From the cell containing the given text, extract its center point as (x, y) coordinate. 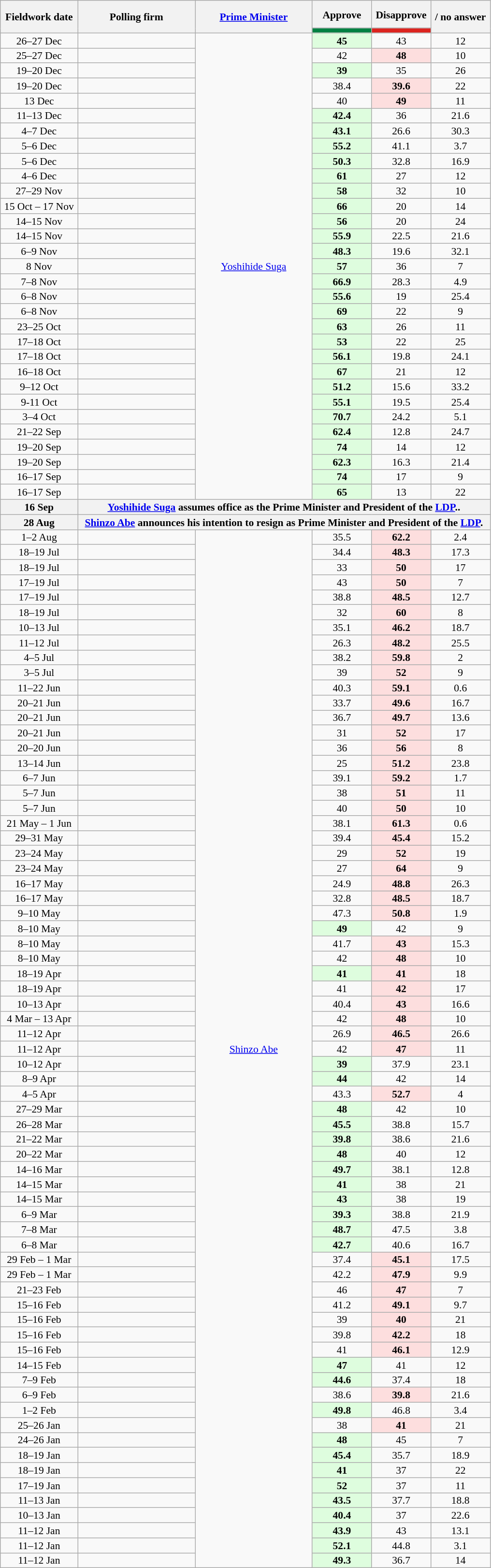
24.9 (342, 883)
64 (401, 868)
21.4 (460, 462)
Yoshihide Suga assumes office as the Prime Minister and President of the LDP.. (284, 507)
7–9 Feb (39, 1380)
23.8 (460, 763)
12.7 (460, 598)
2.4 (460, 537)
3.1 (460, 1545)
21.9 (460, 1215)
19.6 (401, 251)
30.3 (460, 131)
4.9 (460, 281)
21 May – 1 Jun (39, 823)
6–9 Nov (39, 251)
16.6 (460, 1004)
44 (342, 1079)
21–22 Mar (39, 1139)
44.6 (342, 1380)
6–9 Mar (39, 1215)
46.1 (401, 1350)
22.6 (460, 1515)
13 (401, 492)
4–5 Apr (39, 1094)
23.1 (460, 1064)
21–23 Feb (39, 1290)
18.8 (460, 1500)
59.2 (401, 777)
28.3 (401, 281)
51 (401, 793)
10–13 Apr (39, 1004)
11–13 Jan (39, 1500)
25–27 Dec (39, 55)
20–20 Jun (39, 747)
3.4 (460, 1410)
Yoshihide Suga (254, 266)
35 (401, 71)
41.2 (342, 1304)
3–4 Oct (39, 417)
4 (460, 1094)
42.7 (342, 1245)
9–10 May (39, 914)
55.2 (342, 146)
Fieldwork date (39, 16)
61.3 (401, 823)
24.7 (460, 432)
46 (342, 1290)
59.8 (401, 658)
52.7 (401, 1094)
3.8 (460, 1229)
17–19 Jan (39, 1485)
1.9 (460, 914)
19.8 (401, 357)
Prime Minister (254, 16)
24.2 (401, 417)
35.7 (401, 1455)
38.4 (342, 86)
66.9 (342, 281)
24.1 (460, 357)
48.8 (401, 883)
32.1 (460, 251)
60 (401, 612)
11–22 Jun (39, 688)
Disapprove (401, 15)
48.2 (401, 642)
Shinzo Abe announces his intention to resign as Prime Minister and President of the LDP. (284, 522)
9–12 Oct (39, 387)
52.1 (342, 1545)
14–15 Feb (39, 1364)
31 (342, 733)
1–2 Aug (39, 537)
49.6 (401, 703)
48.7 (342, 1229)
9.9 (460, 1275)
22.5 (401, 236)
17.3 (460, 552)
13.1 (460, 1531)
62.4 (342, 432)
61 (342, 176)
16 Sep (39, 507)
6–9 Feb (39, 1395)
17.5 (460, 1259)
40.3 (342, 688)
46.5 (401, 1034)
4–5 Jul (39, 658)
35.5 (342, 537)
39.6 (401, 86)
50.8 (401, 914)
35.1 (342, 628)
29 (342, 853)
55.1 (342, 401)
24–26 Jan (39, 1440)
6–8 Mar (39, 1245)
59.1 (401, 688)
16.3 (401, 462)
47.9 (401, 1275)
43.5 (342, 1500)
15.7 (460, 1124)
Polling firm (136, 16)
4–7 Dec (39, 131)
7–8 Mar (39, 1229)
37.7 (401, 1500)
47.5 (401, 1229)
13.6 (460, 718)
67 (342, 371)
18.9 (460, 1455)
43.3 (342, 1094)
40.6 (401, 1245)
24 (460, 221)
4–6 Dec (39, 176)
62.2 (401, 537)
26–27 Dec (39, 41)
62.3 (342, 462)
26–28 Mar (39, 1124)
47.3 (342, 914)
10–13 Jul (39, 628)
15.6 (401, 387)
55.6 (342, 296)
1.7 (460, 777)
16.9 (460, 161)
41.7 (342, 944)
50.3 (342, 161)
10–12 Apr (39, 1064)
9-11 Oct (39, 401)
46.8 (401, 1410)
55.9 (342, 236)
33.2 (460, 387)
1–2 Feb (39, 1410)
37.9 (401, 1064)
43.9 (342, 1531)
14–16 Mar (39, 1169)
56.1 (342, 357)
45.1 (401, 1259)
33.7 (342, 703)
15.2 (460, 838)
29–31 May (39, 838)
38.2 (342, 658)
39.3 (342, 1215)
42.4 (342, 116)
25–26 Jan (39, 1425)
8–9 Apr (39, 1079)
13 Dec (39, 101)
43.1 (342, 131)
66 (342, 206)
/ no answer (460, 16)
11–13 Dec (39, 116)
45.5 (342, 1124)
70.7 (342, 417)
57 (342, 266)
19.5 (401, 401)
39.4 (342, 838)
20–22 Mar (39, 1155)
53 (342, 341)
27–29 Mar (39, 1109)
28 Aug (39, 522)
12.9 (460, 1350)
3–5 Jul (39, 673)
16–18 Oct (39, 371)
3.7 (460, 146)
63 (342, 327)
Shinzo Abe (254, 1049)
39.1 (342, 777)
25.5 (460, 642)
49.1 (401, 1304)
21–22 Sep (39, 432)
6–7 Jun (39, 777)
4 Mar – 13 Apr (39, 1018)
9.7 (460, 1304)
27–29 Nov (39, 191)
26.9 (342, 1034)
58 (342, 191)
69 (342, 311)
44.8 (401, 1545)
5.1 (460, 417)
34.4 (342, 552)
15 Oct – 17 Nov (39, 206)
23–25 Oct (39, 327)
33 (342, 568)
41.1 (401, 146)
65 (342, 492)
15.3 (460, 944)
7–8 Nov (39, 281)
Approve (342, 15)
8 Nov (39, 266)
10–13 Jan (39, 1515)
46.2 (401, 628)
13–14 Jun (39, 763)
2 (460, 658)
11–12 Jul (39, 642)
49.3 (342, 1561)
49.8 (342, 1410)
